Determine the [x, y] coordinate at the center of the cell enclosing the given text.  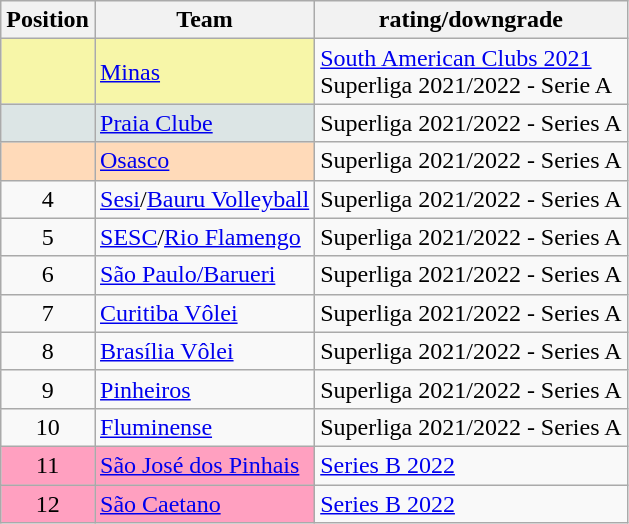
4 [48, 199]
São Caetano [204, 503]
Brasília Vôlei [204, 351]
rating/downgrade [471, 20]
12 [48, 503]
São Paulo/Barueri [204, 275]
SESC/Rio Flamengo [204, 237]
6 [48, 275]
9 [48, 389]
Praia Clube [204, 123]
South American Clubs 2021 Superliga 2021/2022 - Serie A [471, 72]
11 [48, 465]
Position [48, 20]
8 [48, 351]
5 [48, 237]
Sesi/Bauru Volleyball [204, 199]
Fluminense [204, 427]
Minas [204, 72]
10 [48, 427]
Osasco [204, 161]
Pinheiros [204, 389]
7 [48, 313]
Team [204, 20]
Curitiba Vôlei [204, 313]
São José dos Pinhais [204, 465]
